Determine the [X, Y] coordinate at the center of the cell enclosing the given text.  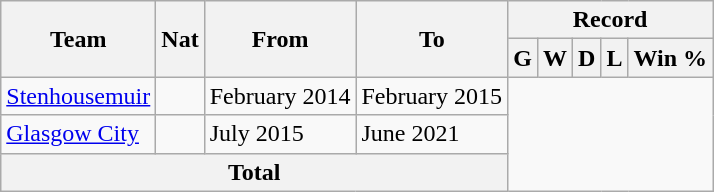
Stenhousemuir [78, 96]
February 2014 [280, 96]
W [554, 58]
Nat [180, 39]
June 2021 [432, 134]
L [614, 58]
Glasgow City [78, 134]
Win % [670, 58]
To [432, 39]
D [586, 58]
Record [610, 20]
February 2015 [432, 96]
Total [254, 172]
G [523, 58]
From [280, 39]
July 2015 [280, 134]
Team [78, 39]
